Extract the (X, Y) coordinate from the center of the cell holding the provided text.  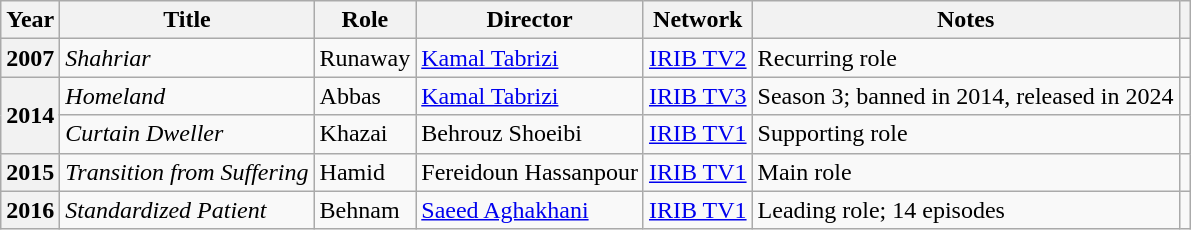
Khazai (365, 134)
Director (530, 20)
Shahriar (187, 58)
IRIB TV2 (698, 58)
IRIB TV3 (698, 96)
Leading role; 14 episodes (966, 210)
2016 (30, 210)
Supporting role (966, 134)
Network (698, 20)
Standardized Patient (187, 210)
Curtain Dweller (187, 134)
Fereidoun Hassanpour (530, 172)
Role (365, 20)
Runaway (365, 58)
2015 (30, 172)
Main role (966, 172)
Behrouz Shoeibi (530, 134)
Title (187, 20)
Transition from Suffering (187, 172)
Hamid (365, 172)
Homeland (187, 96)
Year (30, 20)
Season 3; banned in 2014, released in 2024 (966, 96)
Notes (966, 20)
Recurring role (966, 58)
Abbas (365, 96)
2007 (30, 58)
Behnam (365, 210)
2014 (30, 115)
Saeed Aghakhani (530, 210)
